From the cell containing the given text, extract its center point as [x, y] coordinate. 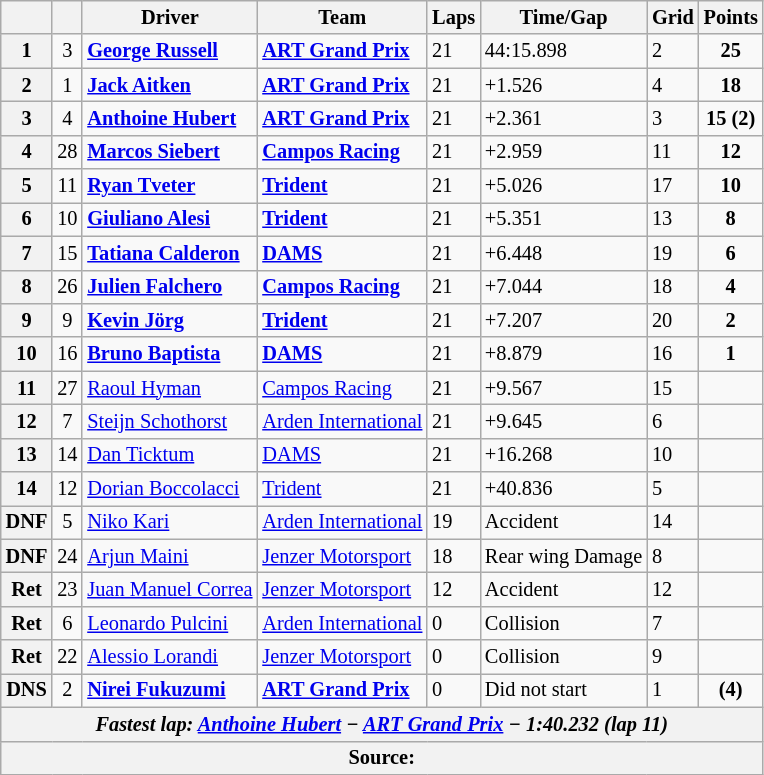
Tatiana Calderon [170, 253]
+2.361 [564, 118]
Leonardo Pulcini [170, 623]
+9.567 [564, 388]
Grid [673, 17]
Rear wing Damage [564, 556]
+5.026 [564, 186]
Team [342, 17]
+40.836 [564, 489]
Laps [454, 17]
Niko Kari [170, 522]
+9.645 [564, 421]
George Russell [170, 51]
17 [673, 186]
26 [67, 287]
+6.448 [564, 253]
Points [731, 17]
28 [67, 152]
+1.526 [564, 85]
+5.351 [564, 219]
Julien Falchero [170, 287]
44:15.898 [564, 51]
Time/Gap [564, 17]
Ryan Tveter [170, 186]
22 [67, 657]
Anthoine Hubert [170, 118]
+2.959 [564, 152]
Did not start [564, 690]
15 (2) [731, 118]
+8.879 [564, 354]
Driver [170, 17]
+7.207 [564, 320]
+7.044 [564, 287]
Arjun Maini [170, 556]
Source: [382, 758]
Giuliano Alesi [170, 219]
Dorian Boccolacci [170, 489]
23 [67, 589]
20 [673, 320]
Jack Aitken [170, 85]
Dan Ticktum [170, 455]
25 [731, 51]
DNS [27, 690]
Kevin Jörg [170, 320]
24 [67, 556]
Raoul Hyman [170, 388]
Steijn Schothorst [170, 421]
Alessio Lorandi [170, 657]
27 [67, 388]
Fastest lap: Anthoine Hubert − ART Grand Prix − 1:40.232 (lap 11) [382, 724]
Juan Manuel Correa [170, 589]
Nirei Fukuzumi [170, 690]
Marcos Siebert [170, 152]
+16.268 [564, 455]
(4) [731, 690]
Bruno Baptista [170, 354]
